Find where the given text appears and provide that cell's center as [x, y] coordinate. 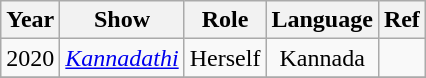
Herself [225, 58]
Kannadathi [122, 58]
Role [225, 20]
Year [30, 20]
Show [122, 20]
Ref [402, 20]
Language [322, 20]
2020 [30, 58]
Kannada [322, 58]
